Detect which cell encompasses the target text, then output its [X, Y] center coordinate. 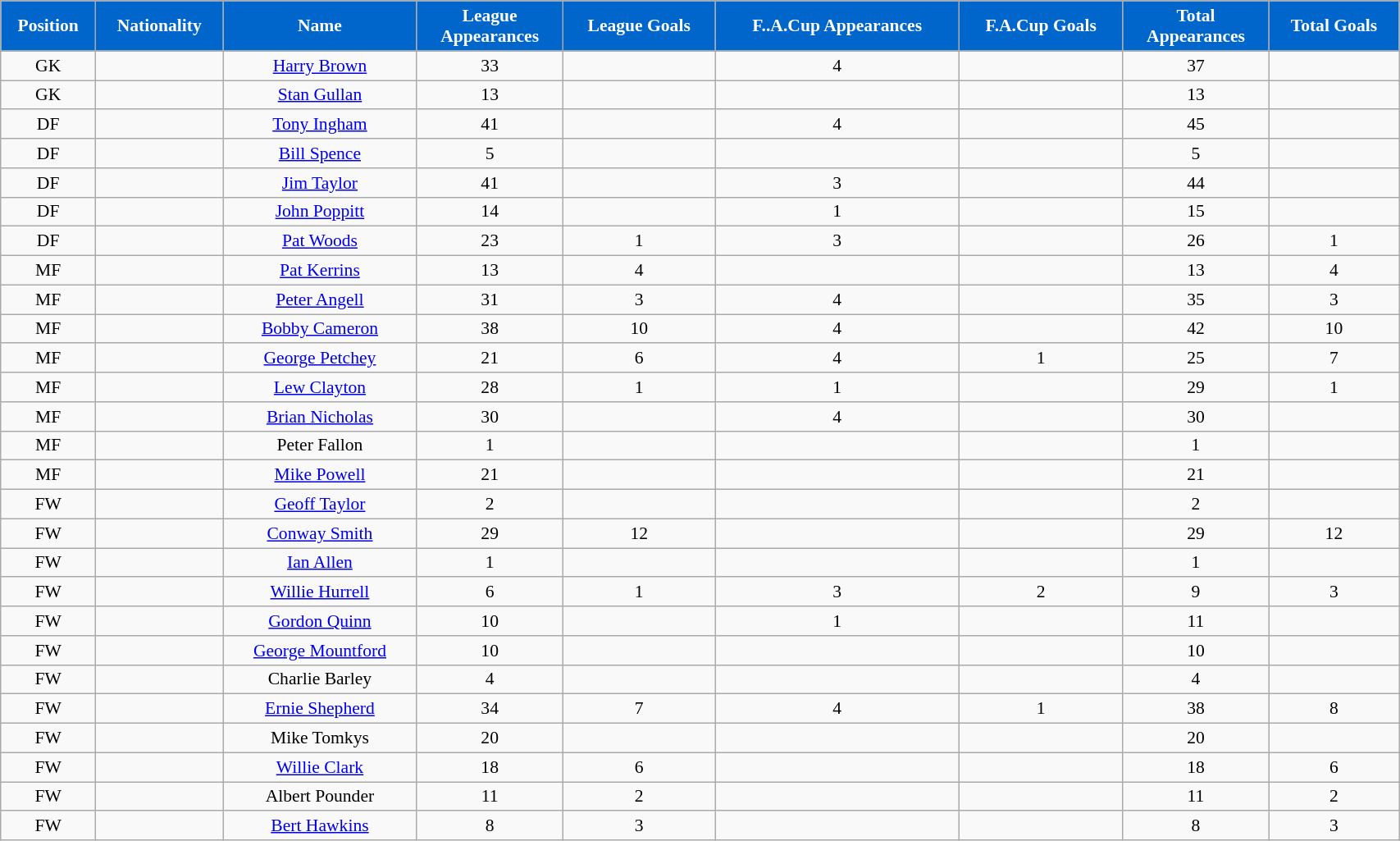
33 [490, 66]
44 [1196, 183]
31 [490, 299]
Position [48, 26]
34 [490, 709]
Pat Woods [320, 241]
Gordon Quinn [320, 621]
Brian Nicholas [320, 417]
Ernie Shepherd [320, 709]
F..A.Cup Appearances [837, 26]
John Poppitt [320, 212]
Bill Spence [320, 153]
Nationality [159, 26]
Pat Kerrins [320, 271]
Peter Fallon [320, 446]
Tony Ingham [320, 125]
Peter Angell [320, 299]
Conway Smith [320, 533]
Name [320, 26]
Charlie Barley [320, 679]
Bert Hawkins [320, 826]
George Mountford [320, 651]
14 [490, 212]
Harry Brown [320, 66]
George Petchey [320, 359]
Jim Taylor [320, 183]
Total Goals [1334, 26]
28 [490, 387]
23 [490, 241]
LeagueAppearances [490, 26]
Geoff Taylor [320, 505]
42 [1196, 329]
Bobby Cameron [320, 329]
Ian Allen [320, 563]
35 [1196, 299]
9 [1196, 592]
TotalAppearances [1196, 26]
26 [1196, 241]
Stan Gullan [320, 95]
37 [1196, 66]
Mike Tomkys [320, 738]
Willie Hurrell [320, 592]
Willie Clark [320, 767]
F.A.Cup Goals [1041, 26]
League Goals [639, 26]
Lew Clayton [320, 387]
45 [1196, 125]
Mike Powell [320, 475]
Albert Pounder [320, 797]
25 [1196, 359]
15 [1196, 212]
